Capture the cell that displays the provided text and extract its [X, Y] central coordinate. 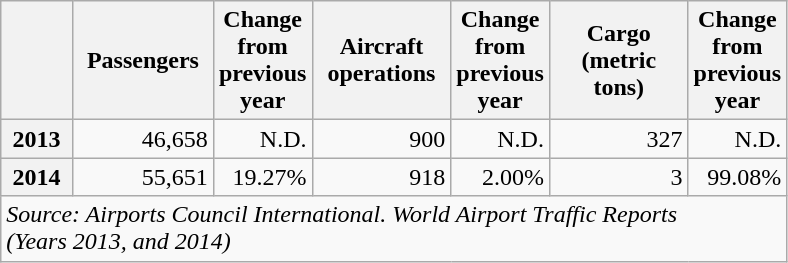
900 [382, 139]
918 [382, 177]
46,658 [142, 139]
2.00% [500, 177]
19.27% [262, 177]
Passengers [142, 60]
99.08% [738, 177]
Aircraft operations [382, 60]
Cargo(metric tons) [618, 60]
3 [618, 177]
55,651 [142, 177]
327 [618, 139]
2014 [37, 177]
2013 [37, 139]
Source: Airports Council International. World Airport Traffic Reports(Years 2013, and 2014) [394, 228]
